Return [x, y] of the center of cell containing provided text 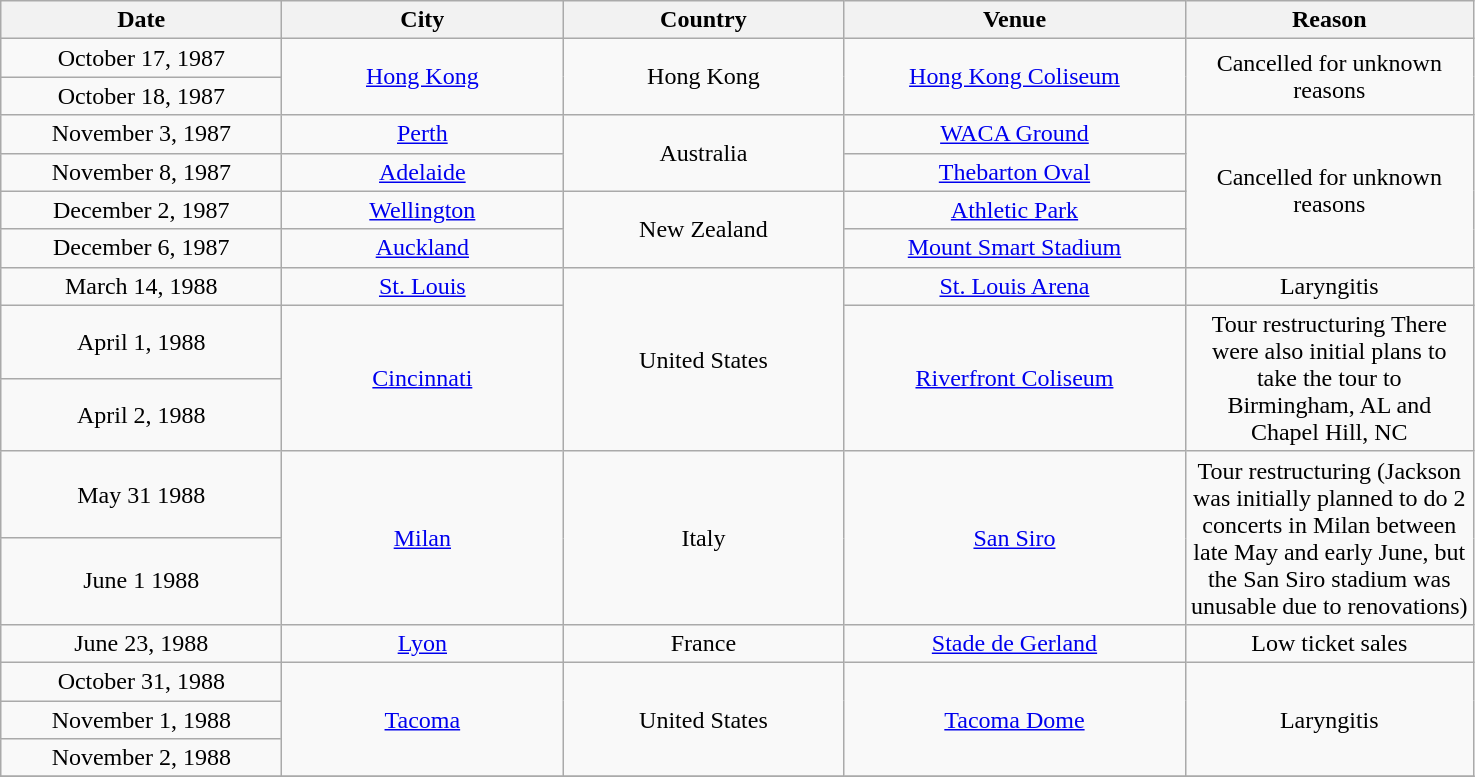
Riverfront Coliseum [1014, 378]
Low ticket sales [1330, 643]
St. Louis Arena [1014, 286]
Athletic Park [1014, 210]
April 2, 1988 [142, 414]
Date [142, 20]
October 17, 1987 [142, 58]
Country [704, 20]
November 1, 1988 [142, 719]
Cincinnati [422, 378]
WACA Ground [1014, 134]
Tacoma [422, 719]
Wellington [422, 210]
Perth [422, 134]
Auckland [422, 248]
Milan [422, 538]
December 2, 1987 [142, 210]
St. Louis [422, 286]
June 23, 1988 [142, 643]
October 31, 1988 [142, 681]
Mount Smart Stadium [1014, 248]
December 6, 1987 [142, 248]
Italy [704, 538]
March 14, 1988 [142, 286]
Reason [1330, 20]
Lyon [422, 643]
Tacoma Dome [1014, 719]
June 1 1988 [142, 582]
Adelaide [422, 172]
France [704, 643]
Hong Kong Coliseum [1014, 77]
City [422, 20]
November 3, 1987 [142, 134]
New Zealand [704, 229]
October 18, 1987 [142, 96]
November 8, 1987 [142, 172]
Stade de Gerland [1014, 643]
San Siro [1014, 538]
May 31 1988 [142, 494]
Venue [1014, 20]
Tour restructuring There were also initial plans to take the tour to Birmingham, AL and Chapel Hill, NC [1330, 378]
Thebarton Oval [1014, 172]
Australia [704, 153]
April 1, 1988 [142, 342]
November 2, 1988 [142, 758]
